Provide the [X, Y] coordinate of the cell's center where the given text is located.  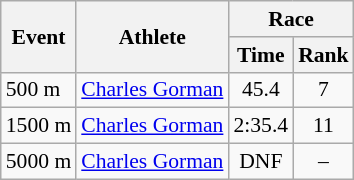
DNF [260, 162]
Race [290, 19]
Time [260, 55]
7 [324, 90]
Event [38, 36]
11 [324, 126]
Rank [324, 55]
Athlete [152, 36]
2:35.4 [260, 126]
45.4 [260, 90]
– [324, 162]
1500 m [38, 126]
5000 m [38, 162]
500 m [38, 90]
